Identify which cell holds the provided text, then report its (x, y) central coordinate. 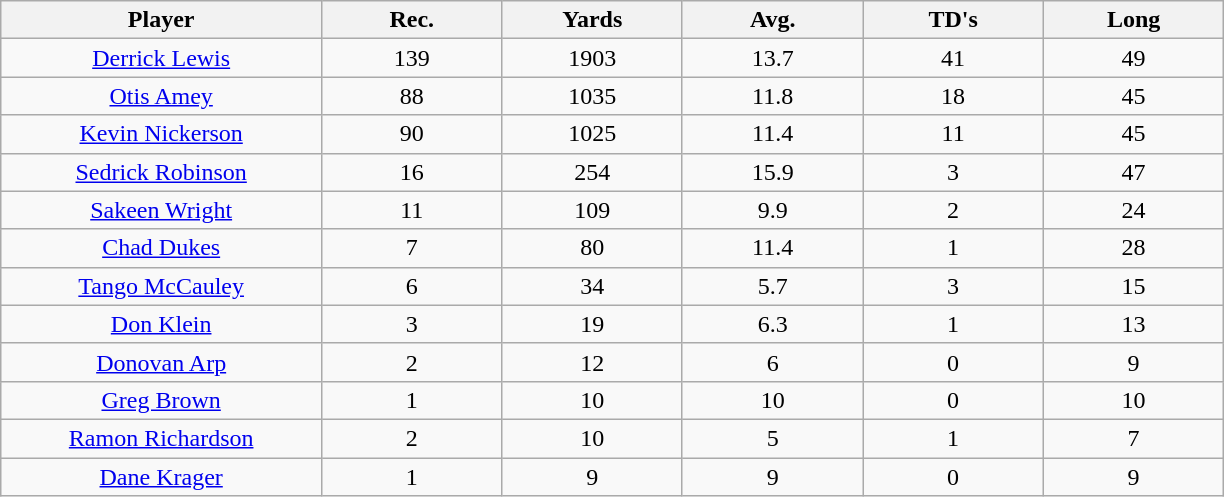
28 (1134, 248)
Sakeen Wright (162, 210)
TD's (953, 20)
1035 (592, 96)
254 (592, 172)
Player (162, 20)
Donovan Arp (162, 362)
47 (1134, 172)
Derrick Lewis (162, 58)
1025 (592, 134)
15 (1134, 286)
24 (1134, 210)
5 (772, 438)
Yards (592, 20)
Avg. (772, 20)
11.8 (772, 96)
Don Klein (162, 324)
13 (1134, 324)
Rec. (412, 20)
13.7 (772, 58)
90 (412, 134)
Greg Brown (162, 400)
Ramon Richardson (162, 438)
Dane Krager (162, 477)
Chad Dukes (162, 248)
80 (592, 248)
6.3 (772, 324)
Otis Amey (162, 96)
1903 (592, 58)
5.7 (772, 286)
109 (592, 210)
41 (953, 58)
Kevin Nickerson (162, 134)
18 (953, 96)
88 (412, 96)
16 (412, 172)
15.9 (772, 172)
Sedrick Robinson (162, 172)
34 (592, 286)
19 (592, 324)
12 (592, 362)
Long (1134, 20)
9.9 (772, 210)
139 (412, 58)
Tango McCauley (162, 286)
49 (1134, 58)
